Output the [x, y] coordinate of the center of the cell containing the given text.  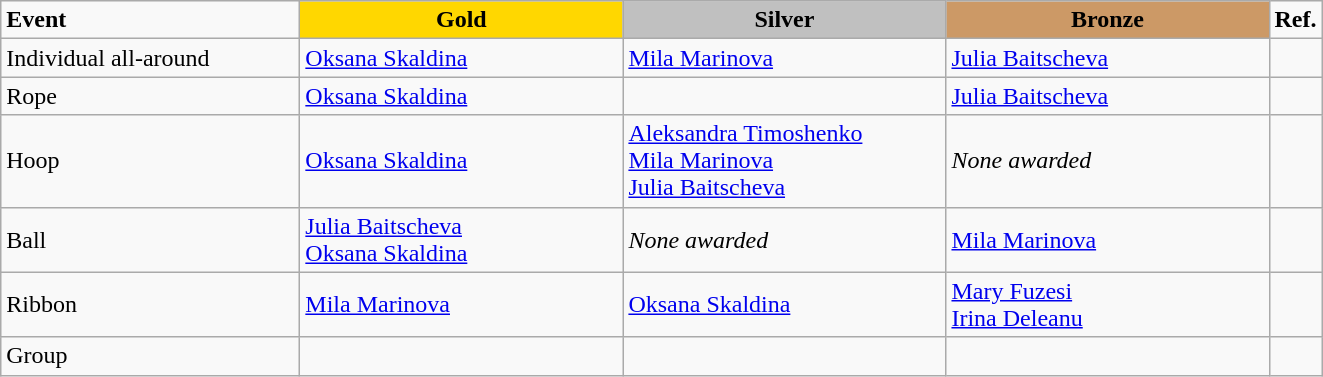
Ribbon [150, 304]
Hoop [150, 161]
Mary Fuzesi Irina Deleanu [1108, 304]
Event [150, 20]
Group [150, 356]
Silver [784, 20]
Individual all-around [150, 58]
Ref. [1296, 20]
Gold [462, 20]
Rope [150, 96]
Aleksandra Timoshenko Mila Marinova Julia Baitscheva [784, 161]
Ball [150, 240]
Julia Baitscheva Oksana Skaldina [462, 240]
Bronze [1108, 20]
